Provide the (x, y) coordinate of the cell's center where the given text is located.  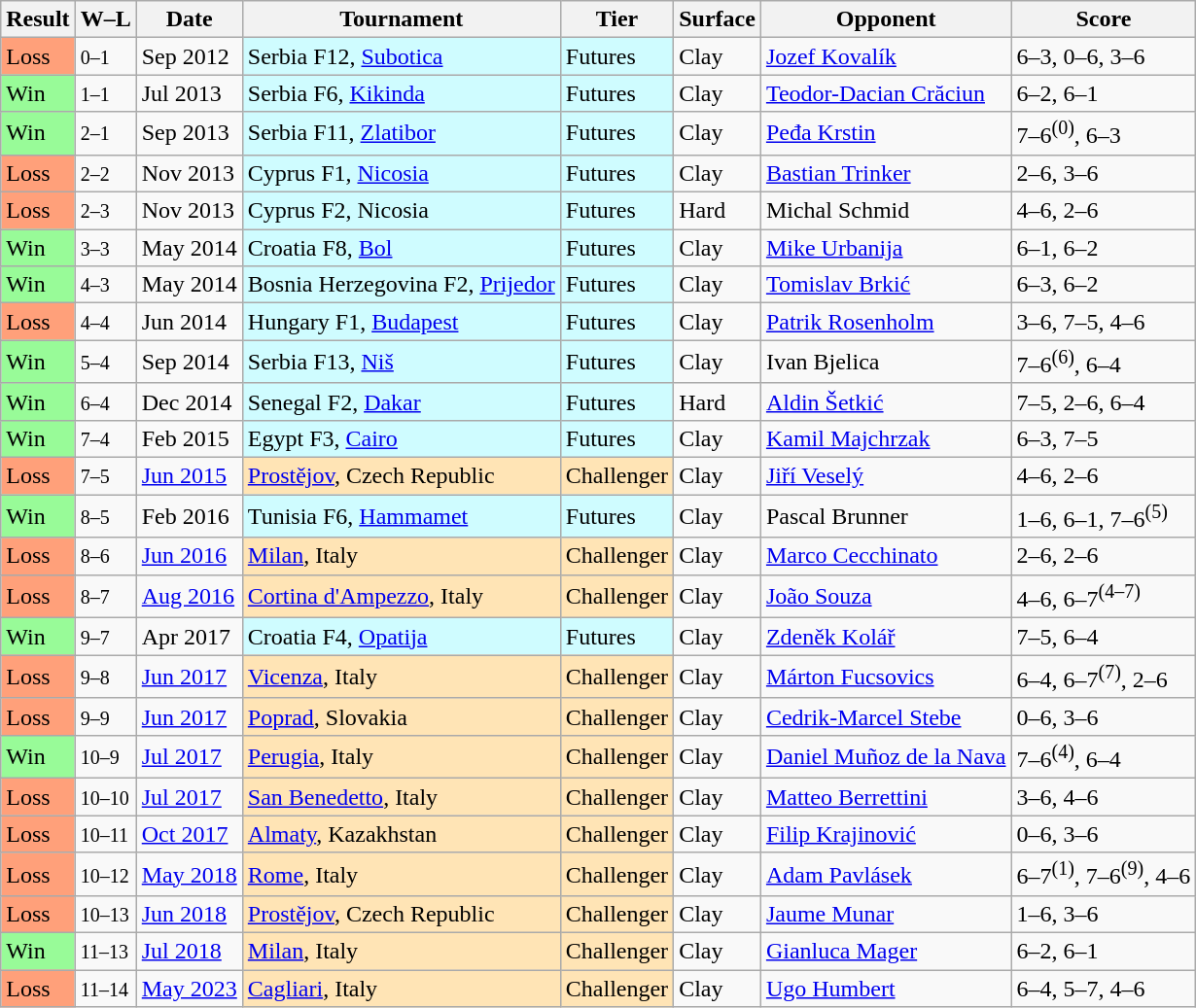
1–6, 6–1, 7–6(5) (1104, 517)
6–7(1), 7–6(9), 4–6 (1104, 875)
Opponent (886, 19)
W–L (105, 19)
2–2 (105, 173)
Result (38, 19)
8–7 (105, 597)
Jozef Kovalík (886, 56)
Tunisia F6, Hammamet (401, 517)
Poprad, Slovakia (401, 716)
Aldin Šetkić (886, 401)
Sep 2012 (189, 56)
Cagliari, Italy (401, 989)
Gianluca Mager (886, 952)
Marco Cecchinato (886, 556)
Croatia F8, Bol (401, 248)
10–11 (105, 834)
May 2018 (189, 875)
João Souza (886, 597)
Kamil Majchrzak (886, 438)
Serbia F6, Kikinda (401, 93)
Matteo Berrettini (886, 797)
Ivan Bjelica (886, 362)
10–13 (105, 915)
Perugia, Italy (401, 756)
6–4, 6–7(7), 2–6 (1104, 677)
6–4, 5–7, 4–6 (1104, 989)
7–5, 2–6, 6–4 (1104, 401)
Adam Pavlásek (886, 875)
2–3 (105, 211)
Aug 2016 (189, 597)
Sep 2013 (189, 134)
11–14 (105, 989)
Filip Krajinović (886, 834)
1–1 (105, 93)
Senegal F2, Dakar (401, 401)
Serbia F11, Zlatibor (401, 134)
1–6, 3–6 (1104, 915)
Jun 2014 (189, 322)
10–12 (105, 875)
8–6 (105, 556)
9–8 (105, 677)
7–6(6), 6–4 (1104, 362)
Pascal Brunner (886, 517)
Cedrik-Marcel Stebe (886, 716)
Teodor-Dacian Crăciun (886, 93)
7–4 (105, 438)
Daniel Muñoz de la Nava (886, 756)
Serbia F13, Niš (401, 362)
Patrik Rosenholm (886, 322)
Hungary F1, Budapest (401, 322)
3–6, 7–5, 4–6 (1104, 322)
May 2023 (189, 989)
8–5 (105, 517)
10–10 (105, 797)
Tier (616, 19)
Cyprus F1, Nicosia (401, 173)
Jun 2015 (189, 475)
Cortina d'Ampezzo, Italy (401, 597)
7–5 (105, 475)
Márton Fucsovics (886, 677)
6–1, 6–2 (1104, 248)
7–6(4), 6–4 (1104, 756)
2–6, 3–6 (1104, 173)
9–9 (105, 716)
Sep 2014 (189, 362)
Peđa Krstin (886, 134)
Cyprus F2, Nicosia (401, 211)
Bastian Trinker (886, 173)
4–4 (105, 322)
Mike Urbanija (886, 248)
6–3, 6–2 (1104, 285)
Serbia F12, Subotica (401, 56)
6–4 (105, 401)
Jul 2018 (189, 952)
3–6, 4–6 (1104, 797)
Ugo Humbert (886, 989)
San Benedetto, Italy (401, 797)
4–3 (105, 285)
Jun 2016 (189, 556)
Surface (718, 19)
Croatia F4, Opatija (401, 637)
Tomislav Brkić (886, 285)
2–6, 2–6 (1104, 556)
Feb 2015 (189, 438)
Jun 2018 (189, 915)
Jaume Munar (886, 915)
Apr 2017 (189, 637)
6–3, 0–6, 3–6 (1104, 56)
Dec 2014 (189, 401)
10–9 (105, 756)
Rome, Italy (401, 875)
Tournament (401, 19)
11–13 (105, 952)
Score (1104, 19)
Feb 2016 (189, 517)
Jiří Veselý (886, 475)
Vicenza, Italy (401, 677)
Zdeněk Kolář (886, 637)
Egypt F3, Cairo (401, 438)
Bosnia Herzegovina F2, Prijedor (401, 285)
2–1 (105, 134)
7–6(0), 6–3 (1104, 134)
9–7 (105, 637)
7–5, 6–4 (1104, 637)
3–3 (105, 248)
Jul 2013 (189, 93)
4–6, 6–7(4–7) (1104, 597)
Michal Schmid (886, 211)
Almaty, Kazakhstan (401, 834)
Date (189, 19)
Oct 2017 (189, 834)
6–3, 7–5 (1104, 438)
5–4 (105, 362)
0–1 (105, 56)
